Return (x, y) of the center of cell containing provided text 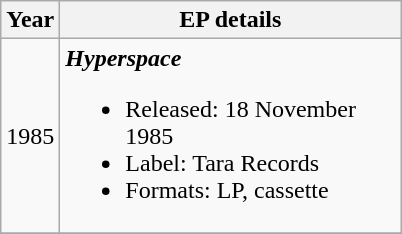
Year (30, 20)
1985 (30, 136)
Hyperspace Released: 18 November 1985Label: Tara RecordsFormats: LP, cassette (230, 136)
EP details (230, 20)
